Search for the cell housing the specified text and yield its (x, y) center coordinate. 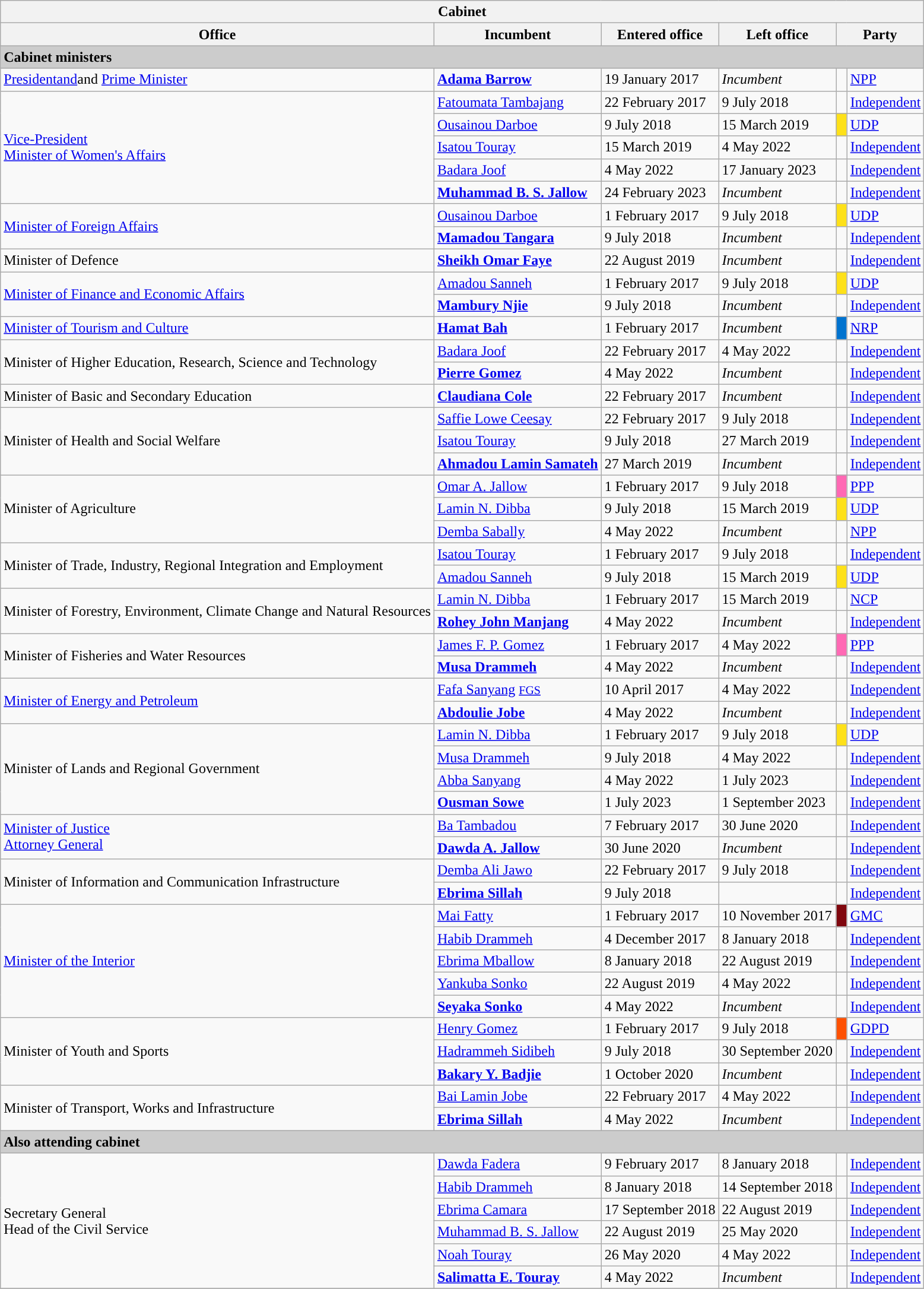
GDPD (885, 1029)
Minister of Agriculture (217, 509)
17 January 2023 (777, 170)
Seyaka Sonko (517, 1006)
17 September 2018 (660, 1209)
Fatoumata Tambajang (517, 102)
Claudiana Cole (517, 396)
Pierre Gomez (517, 373)
Ebrima Camara (517, 1209)
Mai Fatty (517, 916)
Minister of Fisheries and Water Resources (217, 655)
Hamat Bah (517, 328)
26 May 2020 (660, 1255)
Abdoulie Jobe (517, 712)
30 September 2020 (777, 1052)
Hadrammeh Sidibeh (517, 1052)
Minister of Lands and Regional Government (217, 769)
Sheikh Omar Faye (517, 260)
Minister of Information and Communication Infrastructure (217, 882)
Henry Gomez (517, 1029)
Demba Sabally (517, 531)
Noah Touray (517, 1255)
1 September 2023 (777, 803)
Minister of Higher Education, Research, Science and Technology (217, 362)
Also attending cabinet (462, 1142)
NCP (885, 599)
Dawda Fadera (517, 1164)
Minister of Defence (217, 260)
Abba Sanyang (517, 780)
1 October 2020 (660, 1074)
Ba Tambadou (517, 825)
Minister of Health and Social Welfare (217, 441)
Minister of Energy and Petroleum (217, 701)
9 February 2017 (660, 1164)
Minister of Trade, Industry, Regional Integration and Employment (217, 565)
Office (217, 34)
Left office (777, 34)
Cabinet (462, 12)
10 April 2017 (660, 690)
James F. P. Gomez (517, 644)
7 February 2017 (660, 825)
NRP (885, 328)
Secretary GeneralHead of the Civil Service (217, 1221)
14 September 2018 (777, 1187)
Minister of Foreign Affairs (217, 226)
Fafa Sanyang FGS (517, 690)
Demba Ali Jawo (517, 870)
Dawda A. Jallow (517, 848)
Entered office (660, 34)
Bakary Y. Badjie (517, 1074)
Omar A. Jallow (517, 486)
Rohey John Manjang (517, 622)
Mambury Njie (517, 306)
Minister of Finance and Economic Affairs (217, 294)
4 December 2017 (660, 938)
Ousman Sowe (517, 803)
19 January 2017 (660, 80)
Minister of Basic and Secondary Education (217, 396)
Presidentandand Prime Minister (217, 80)
Saffie Lowe Ceesay (517, 419)
Minister of Forestry, Environment, Climate Change and Natural Resources (217, 610)
Party (880, 34)
Minister of the Interior (217, 961)
Minister of Tourism and Culture (217, 328)
Yankuba Sonko (517, 983)
Salimatta E. Touray (517, 1277)
Mamadou Tangara (517, 237)
GMC (885, 916)
Cabinet ministers (462, 57)
Minister of Transport, Works and Infrastructure (217, 1108)
25 May 2020 (777, 1232)
Ebrima Mballow (517, 961)
10 November 2017 (777, 916)
24 February 2023 (660, 192)
Minister of JusticeAttorney General (217, 837)
Bai Lamin Jobe (517, 1097)
Adama Barrow (517, 80)
Vice-PresidentMinister of Women's Affairs (217, 147)
Ahmadou Lamin Samateh (517, 464)
Minister of Youth and Sports (217, 1052)
